From the cell containing the given text, extract its center point as (x, y) coordinate. 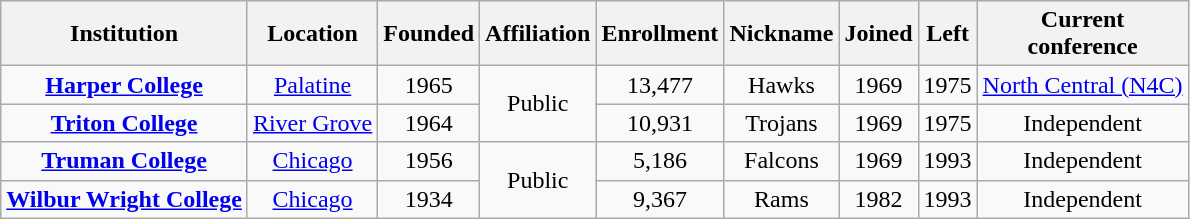
Hawks (782, 85)
9,367 (660, 199)
Founded (429, 34)
1982 (878, 199)
Rams (782, 199)
Palatine (312, 85)
13,477 (660, 85)
Location (312, 34)
10,931 (660, 123)
Nickname (782, 34)
1964 (429, 123)
5,186 (660, 161)
Harper College (124, 85)
1934 (429, 199)
Triton College (124, 123)
Affiliation (538, 34)
Truman College (124, 161)
Enrollment (660, 34)
Currentconference (1082, 34)
River Grove (312, 123)
Trojans (782, 123)
Left (948, 34)
1965 (429, 85)
Wilbur Wright College (124, 199)
Institution (124, 34)
Joined (878, 34)
Falcons (782, 161)
North Central (N4C) (1082, 85)
1956 (429, 161)
